Locate the cell with the specified text and output its (x, y) center coordinate. 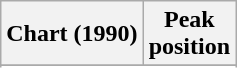
Peakposition (189, 34)
Chart (1990) (72, 34)
